Locate the cell with the specified text and output its [x, y] center coordinate. 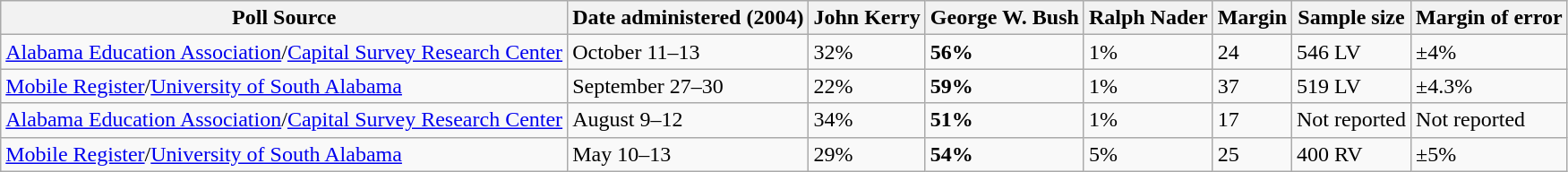
Margin of error [1490, 18]
17 [1252, 120]
51% [1005, 120]
±5% [1490, 154]
5% [1148, 154]
400 RV [1352, 154]
Poll Source [285, 18]
October 11–13 [688, 52]
546 LV [1352, 52]
Ralph Nader [1148, 18]
±4% [1490, 52]
May 10–13 [688, 154]
56% [1005, 52]
August 9–12 [688, 120]
Margin [1252, 18]
54% [1005, 154]
29% [867, 154]
59% [1005, 86]
John Kerry [867, 18]
September 27–30 [688, 86]
24 [1252, 52]
22% [867, 86]
25 [1252, 154]
Date administered (2004) [688, 18]
37 [1252, 86]
George W. Bush [1005, 18]
Sample size [1352, 18]
±4.3% [1490, 86]
32% [867, 52]
34% [867, 120]
519 LV [1352, 86]
